Determine the [X, Y] coordinate at the center of the cell enclosing the given text.  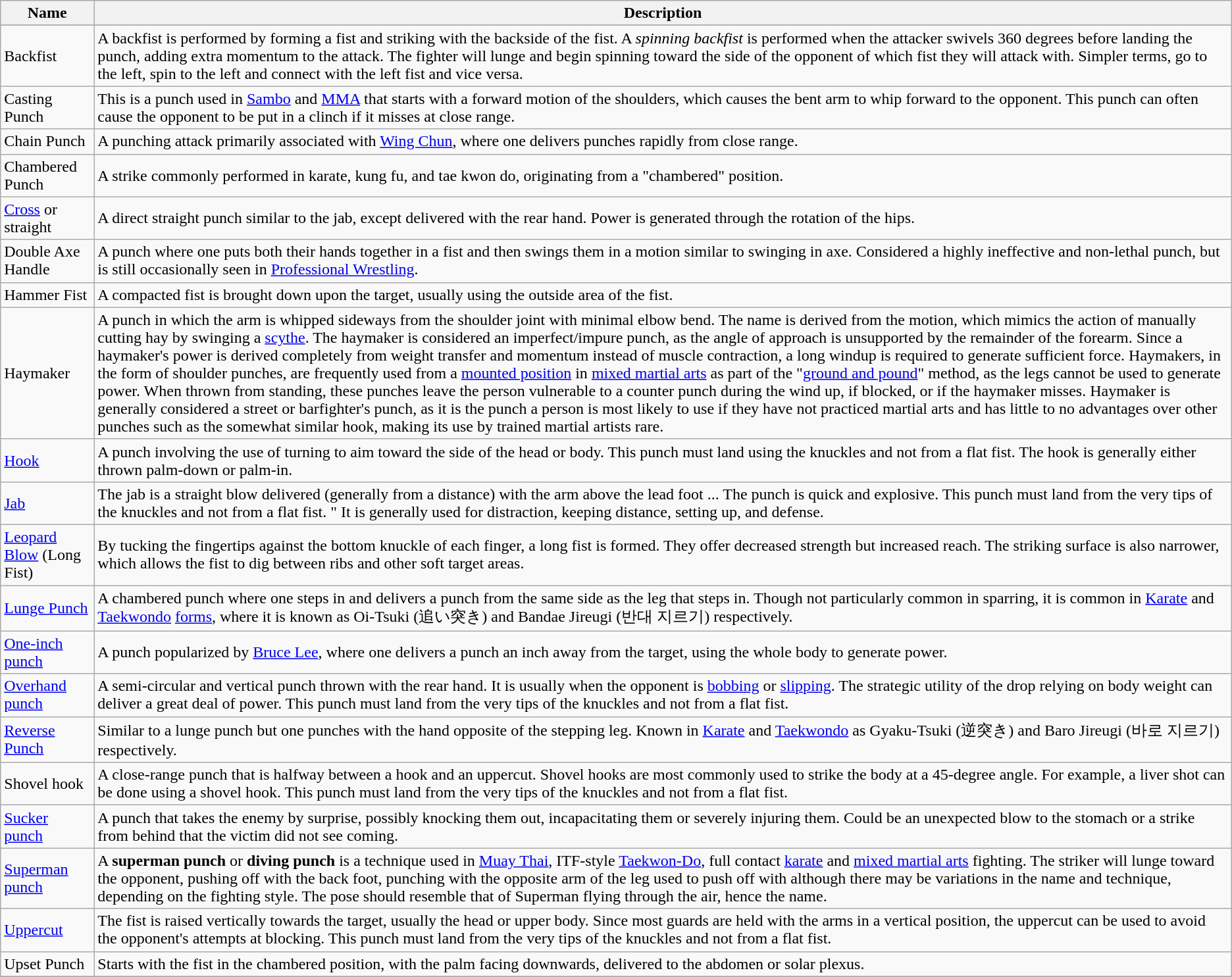
Haymaker [47, 373]
Casting Punch [47, 108]
Chambered Punch [47, 175]
A punching attack primarily associated with Wing Chun, where one delivers punches rapidly from close range. [663, 141]
Uppercut [47, 930]
Upset Punch [47, 964]
A direct straight punch similar to the jab, except delivered with the rear hand. Power is generated through the rotation of the hips. [663, 218]
Starts with the fist in the chambered position, with the palm facing downwards, delivered to the abdomen or solar plexus. [663, 964]
Hammer Fist [47, 295]
Name [47, 13]
Reverse Punch [47, 739]
Description [663, 13]
A strike commonly performed in karate, kung fu, and tae kwon do, originating from a "chambered" position. [663, 175]
Leopard Blow (Long Fist) [47, 555]
Lunge Punch [47, 609]
Chain Punch [47, 141]
A compacted fist is brought down upon the target, usually using the outside area of the fist. [663, 295]
Overhand punch [47, 695]
A punch popularized by Bruce Lee, where one delivers a punch an inch away from the target, using the whole body to generate power. [663, 653]
Jab [47, 503]
Backfist [47, 56]
Sucker punch [47, 826]
Superman punch [47, 878]
Double Axe Handle [47, 261]
Shovel hook [47, 784]
Cross or straight [47, 218]
One-inch punch [47, 653]
Hook [47, 461]
